Scan for the cell matching the given text and deliver its (X, Y) coordinate at center. 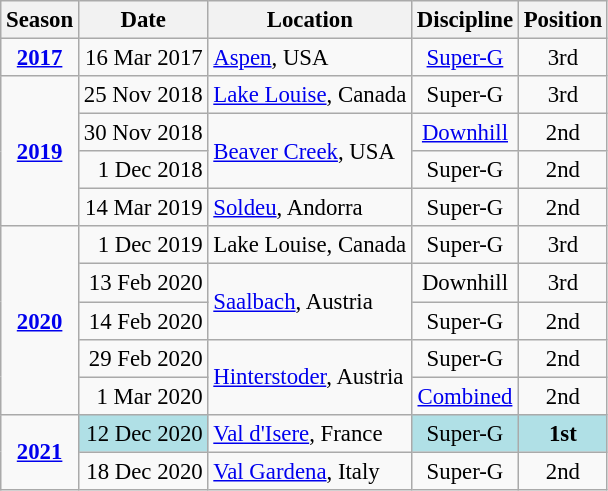
14 Feb 2020 (143, 321)
Hinterstoder, Austria (310, 376)
29 Feb 2020 (143, 358)
25 Nov 2018 (143, 95)
1 Mar 2020 (143, 396)
Val Gardena, Italy (310, 471)
2019 (40, 151)
2020 (40, 320)
Beaver Creek, USA (310, 152)
Saalbach, Austria (310, 302)
Position (562, 20)
Date (143, 20)
1st (562, 433)
14 Mar 2019 (143, 208)
12 Dec 2020 (143, 433)
Discipline (466, 20)
Location (310, 20)
16 Mar 2017 (143, 58)
Season (40, 20)
1 Dec 2018 (143, 170)
30 Nov 2018 (143, 133)
13 Feb 2020 (143, 283)
1 Dec 2019 (143, 245)
Aspen, USA (310, 58)
Val d'Isere, France (310, 433)
Soldeu, Andorra (310, 208)
2017 (40, 58)
2021 (40, 452)
18 Dec 2020 (143, 471)
Combined (466, 396)
